Determine the [x, y] coordinate at the center of the cell enclosing the given text.  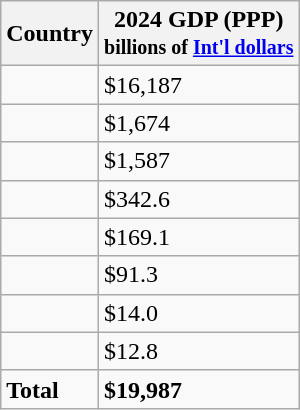
2024 GDP (PPP)billions of Int'l dollars [198, 34]
$1,674 [198, 123]
$19,987 [198, 389]
$1,587 [198, 161]
$16,187 [198, 85]
$12.8 [198, 351]
$14.0 [198, 313]
$91.3 [198, 275]
Total [50, 389]
Country [50, 34]
$342.6 [198, 199]
$169.1 [198, 237]
